Determine the [X, Y] coordinate at the center of the cell enclosing the given text.  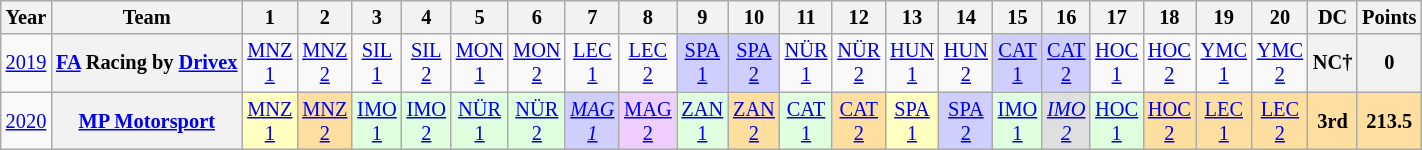
20 [1280, 17]
2020 [26, 121]
HUN1 [912, 63]
6 [536, 17]
1 [270, 17]
16 [1066, 17]
12 [858, 17]
MON1 [480, 63]
YMC2 [1280, 63]
10 [754, 17]
14 [966, 17]
9 [703, 17]
13 [912, 17]
MAG1 [592, 121]
5 [480, 17]
3rd [1332, 121]
11 [806, 17]
18 [1170, 17]
2019 [26, 63]
4 [426, 17]
YMC1 [1224, 63]
7 [592, 17]
17 [1116, 17]
0 [1389, 63]
Year [26, 17]
19 [1224, 17]
DC [1332, 17]
MP Motorsport [146, 121]
SIL1 [376, 63]
8 [648, 17]
HUN2 [966, 63]
NC† [1332, 63]
MAG2 [648, 121]
Team [146, 17]
FA Racing by Drivex [146, 63]
213.5 [1389, 121]
ZAN2 [754, 121]
ZAN1 [703, 121]
15 [1018, 17]
SIL2 [426, 63]
MON2 [536, 63]
3 [376, 17]
2 [324, 17]
Points [1389, 17]
